Locate the cell with the specified text and output its (x, y) center coordinate. 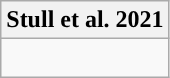
Stull et al. 2021 (85, 20)
